Return the [x, y] coordinate for the center point of the cell that contains the specified text.  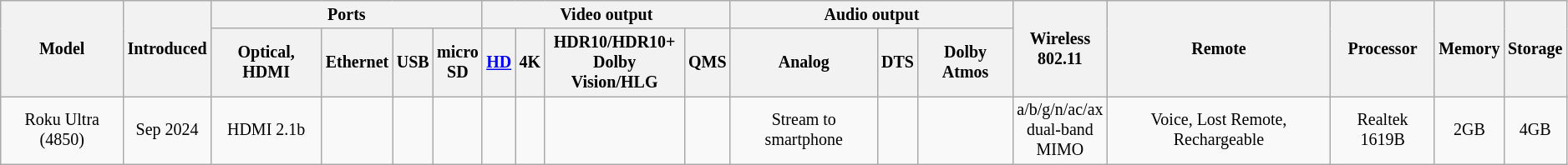
Video output [606, 15]
Remote [1218, 48]
DTS [897, 63]
Introduced [167, 48]
Stream to smartphone [804, 130]
Processor [1383, 48]
Storage [1535, 48]
Wireless802.11 [1061, 48]
USB [413, 63]
Ethernet [358, 63]
Voice, Lost Remote, Rechargeable [1218, 130]
Audio output [871, 15]
Dolby Atmos [966, 63]
microSD [458, 63]
Roku Ultra (4850) [62, 130]
2GB [1469, 130]
Realtek 1619B [1383, 130]
HDR10/HDR10+Dolby Vision/HLG [615, 63]
Analog [804, 63]
a/b/g/n/ac/axdual-bandMIMO [1061, 130]
Sep 2024 [167, 130]
Model [62, 48]
Ports [346, 15]
HD [498, 63]
Optical, HDMI [266, 63]
HDMI 2.1b [266, 130]
4K [530, 63]
4GB [1535, 130]
QMS [707, 63]
Memory [1469, 48]
